Detect which cell encompasses the target text, then output its (X, Y) center coordinate. 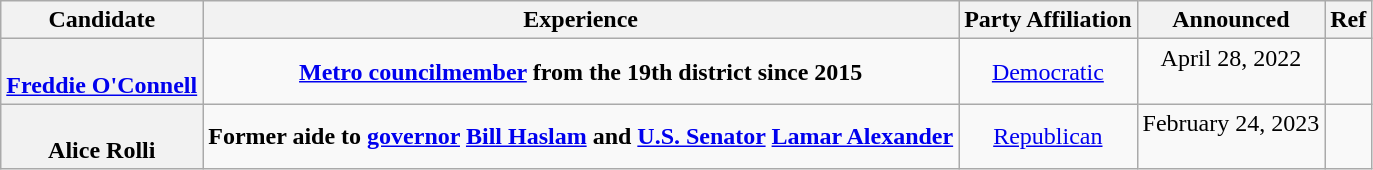
February 24, 2023 (1231, 136)
Candidate (102, 20)
Alice Rolli (102, 136)
Freddie O'Connell (102, 72)
Democratic (1048, 72)
April 28, 2022 (1231, 72)
Republican (1048, 136)
Experience (581, 20)
Ref (1348, 20)
Former aide to governor Bill Haslam and U.S. Senator Lamar Alexander (581, 136)
Metro councilmember from the 19th district since 2015 (581, 72)
Party Affiliation (1048, 20)
Announced (1231, 20)
